Capture the cell that displays the provided text and extract its (x, y) central coordinate. 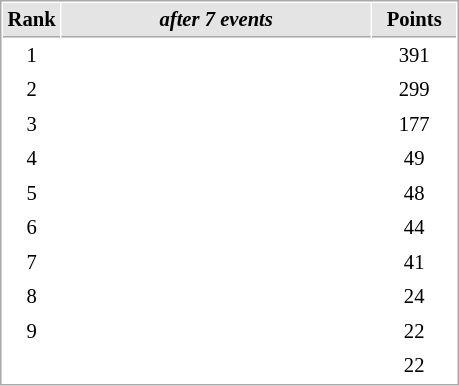
44 (414, 228)
24 (414, 296)
8 (32, 296)
7 (32, 262)
Rank (32, 20)
5 (32, 194)
Points (414, 20)
after 7 events (216, 20)
3 (32, 124)
9 (32, 332)
391 (414, 56)
2 (32, 90)
177 (414, 124)
1 (32, 56)
4 (32, 158)
49 (414, 158)
48 (414, 194)
41 (414, 262)
299 (414, 90)
6 (32, 228)
